For the text-containing cell, return its midpoint in (x, y) coordinate format. 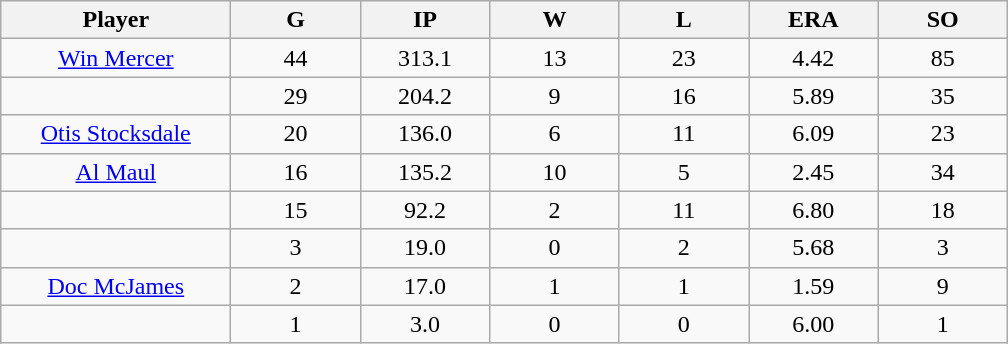
18 (942, 210)
4.42 (814, 58)
1.59 (814, 286)
3.0 (424, 324)
29 (296, 96)
ERA (814, 20)
6 (554, 134)
136.0 (424, 134)
15 (296, 210)
SO (942, 20)
Doc McJames (116, 286)
204.2 (424, 96)
W (554, 20)
Win Mercer (116, 58)
92.2 (424, 210)
85 (942, 58)
6.00 (814, 324)
313.1 (424, 58)
44 (296, 58)
G (296, 20)
5.89 (814, 96)
IP (424, 20)
20 (296, 134)
Player (116, 20)
10 (554, 172)
135.2 (424, 172)
5.68 (814, 248)
Otis Stocksdale (116, 134)
35 (942, 96)
17.0 (424, 286)
34 (942, 172)
6.09 (814, 134)
Al Maul (116, 172)
5 (684, 172)
19.0 (424, 248)
2.45 (814, 172)
L (684, 20)
6.80 (814, 210)
13 (554, 58)
